Pinpoint the cell where the given text exists, returning its (X, Y) midpoint coordinate. 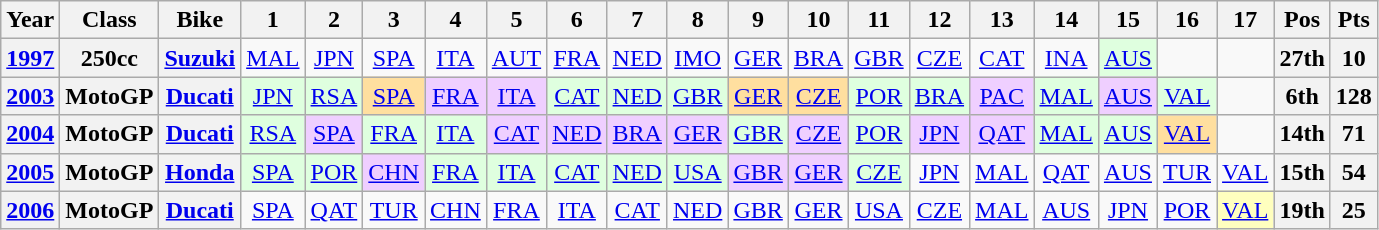
7 (637, 20)
2005 (30, 172)
Pos (1302, 20)
Pts (1354, 20)
IMO (697, 58)
8 (697, 20)
19th (1302, 210)
PAC (1002, 96)
4 (456, 20)
Bike (200, 20)
14 (1066, 20)
128 (1354, 96)
11 (879, 20)
2003 (30, 96)
71 (1354, 134)
13 (1002, 20)
3 (394, 20)
12 (939, 20)
250cc (110, 58)
Class (110, 20)
14th (1302, 134)
54 (1354, 172)
16 (1186, 20)
1 (273, 20)
15 (1128, 20)
6th (1302, 96)
25 (1354, 210)
Suzuki (200, 58)
2 (334, 20)
1997 (30, 58)
2004 (30, 134)
15th (1302, 172)
Year (30, 20)
5 (516, 20)
17 (1246, 20)
6 (577, 20)
2006 (30, 210)
INA (1066, 58)
AUT (516, 58)
9 (758, 20)
27th (1302, 58)
Honda (200, 172)
